For the text-containing cell, return its midpoint in [X, Y] coordinate format. 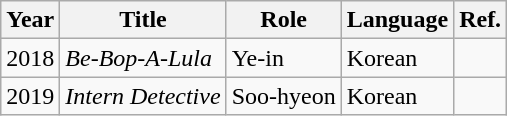
2018 [30, 58]
Role [284, 20]
Soo-hyeon [284, 96]
Ref. [480, 20]
Year [30, 20]
2019 [30, 96]
Be-Bop-A-Lula [143, 58]
Intern Detective [143, 96]
Title [143, 20]
Language [397, 20]
Ye-in [284, 58]
